Locate the cell with the specified text and output its [X, Y] center coordinate. 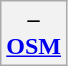
–OSM [34, 34]
